Extract the (X, Y) coordinate from the center of the cell holding the provided text.  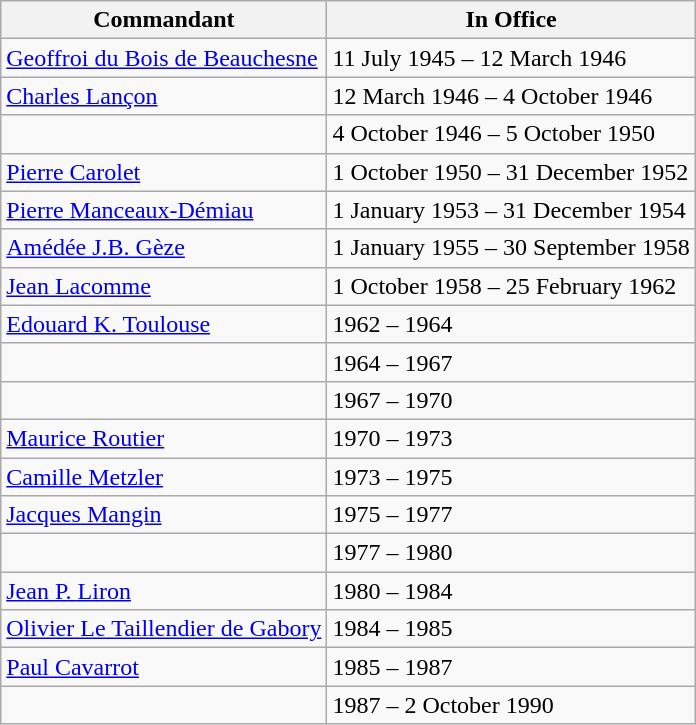
1 January 1955 – 30 September 1958 (511, 248)
In Office (511, 20)
1 October 1958 – 25 February 1962 (511, 286)
1 October 1950 – 31 December 1952 (511, 172)
Jean P. Liron (164, 591)
1964 – 1967 (511, 362)
Paul Cavarrot (164, 667)
11 July 1945 – 12 March 1946 (511, 58)
1970 – 1973 (511, 438)
Jacques Mangin (164, 515)
1973 – 1975 (511, 477)
Edouard K. Toulouse (164, 324)
Charles Lançon (164, 96)
Maurice Routier (164, 438)
Amédée J.B. Gèze (164, 248)
Olivier Le Taillendier de Gabory (164, 629)
4 October 1946 – 5 October 1950 (511, 134)
12 March 1946 – 4 October 1946 (511, 96)
Geoffroi du Bois de Beauchesne (164, 58)
1977 – 1980 (511, 553)
1987 – 2 October 1990 (511, 705)
1962 – 1964 (511, 324)
1967 – 1970 (511, 400)
Pierre Carolet (164, 172)
Pierre Manceaux-Démiau (164, 210)
1984 – 1985 (511, 629)
1975 – 1977 (511, 515)
Camille Metzler (164, 477)
Jean Lacomme (164, 286)
1 January 1953 – 31 December 1954 (511, 210)
1980 – 1984 (511, 591)
Commandant (164, 20)
1985 – 1987 (511, 667)
